Return the [x, y] coordinate for the center point of the cell that contains the specified text.  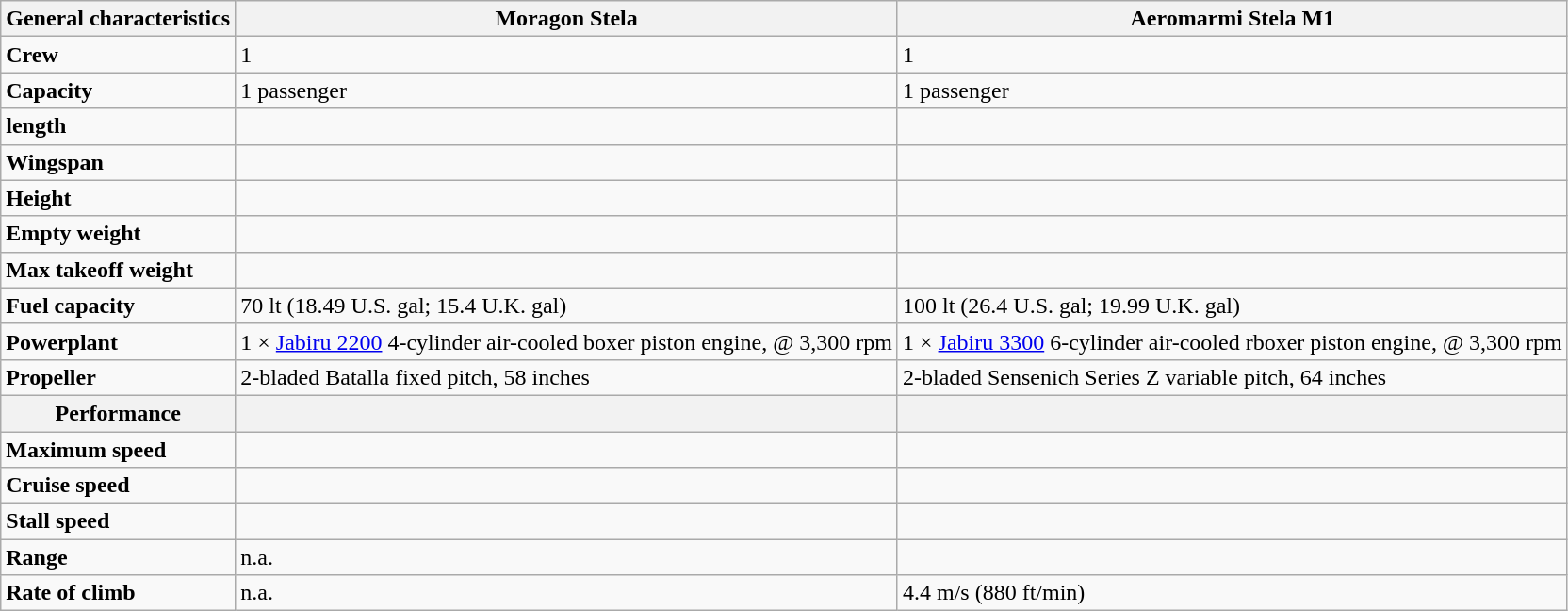
length [119, 126]
1 × Jabiru 2200 4-cylinder air-cooled boxer piston engine, @ 3,300 rpm [567, 341]
Fuel capacity [119, 305]
1 × Jabiru 3300 6-cylinder air-cooled rboxer piston engine, @ 3,300 rpm [1233, 341]
2-bladed Batalla fixed pitch, 58 inches [567, 377]
Cruise speed [119, 486]
Propeller [119, 377]
Maximum speed [119, 450]
Powerplant [119, 341]
Rate of climb [119, 593]
4.4 m/s (880 ft/min) [1233, 593]
Range [119, 557]
Capacity [119, 91]
100 lt (26.4 U.S. gal; 19.99 U.K. gal) [1233, 305]
2-bladed Sensenich Series Z variable pitch, 64 inches [1233, 377]
Aeromarmi Stela M1 [1233, 19]
Performance [119, 413]
Crew [119, 55]
Moragon Stela [567, 19]
Max takeoff weight [119, 270]
70 lt (18.49 U.S. gal; 15.4 U.K. gal) [567, 305]
Wingspan [119, 162]
Height [119, 198]
Stall speed [119, 521]
General characteristics [119, 19]
Empty weight [119, 234]
